Determine the (x, y) coordinate at the center of the cell enclosing the given text.  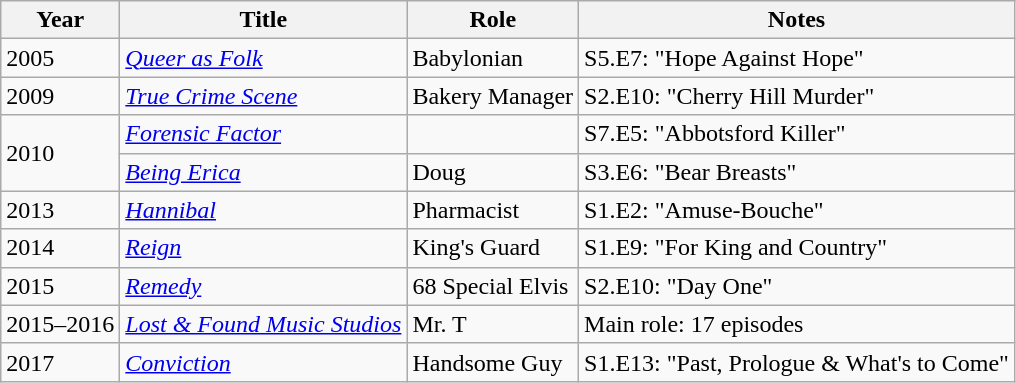
68 Special Elvis (493, 286)
S1.E13: "Past, Prologue & What's to Come" (797, 362)
S7.E5: "Abbotsford Killer" (797, 134)
2013 (60, 210)
S1.E9: "For King and Country" (797, 248)
S3.E6: "Bear Breasts" (797, 172)
Forensic Factor (264, 134)
Conviction (264, 362)
Queer as Folk (264, 58)
2014 (60, 248)
2005 (60, 58)
Babylonian (493, 58)
Year (60, 20)
Pharmacist (493, 210)
Notes (797, 20)
S2.E10: "Day One" (797, 286)
Title (264, 20)
Lost & Found Music Studios (264, 324)
Main role: 17 episodes (797, 324)
True Crime Scene (264, 96)
King's Guard (493, 248)
Being Erica (264, 172)
Remedy (264, 286)
S2.E10: "Cherry Hill Murder" (797, 96)
S5.E7: "Hope Against Hope" (797, 58)
2009 (60, 96)
S1.E2: "Amuse-Bouche" (797, 210)
Hannibal (264, 210)
2017 (60, 362)
Role (493, 20)
Doug (493, 172)
Handsome Guy (493, 362)
2010 (60, 153)
Reign (264, 248)
2015–2016 (60, 324)
2015 (60, 286)
Bakery Manager (493, 96)
Mr. T (493, 324)
